Extract the [X, Y] coordinate from the center of the cell holding the provided text.  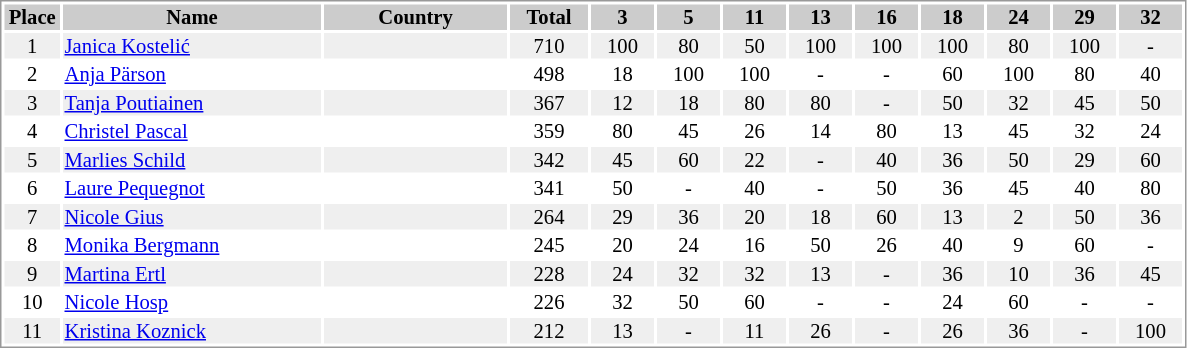
Country [416, 17]
498 [549, 75]
Marlies Schild [192, 160]
Christel Pascal [192, 131]
Martina Ertl [192, 274]
Tanja Poutiainen [192, 103]
Monika Bergmann [192, 245]
7 [32, 217]
4 [32, 131]
8 [32, 245]
710 [549, 46]
Name [192, 17]
Anja Pärson [192, 75]
367 [549, 103]
1 [32, 46]
12 [622, 103]
Nicole Hosp [192, 303]
22 [754, 160]
14 [820, 131]
342 [549, 160]
Nicole Gius [192, 217]
Total [549, 17]
226 [549, 303]
245 [549, 245]
212 [549, 331]
Janica Kostelić [192, 46]
359 [549, 131]
Place [32, 17]
228 [549, 274]
Laure Pequegnot [192, 189]
341 [549, 189]
6 [32, 189]
Kristina Koznick [192, 331]
264 [549, 217]
